Find where the given text appears and provide that cell's center as (X, Y) coordinate. 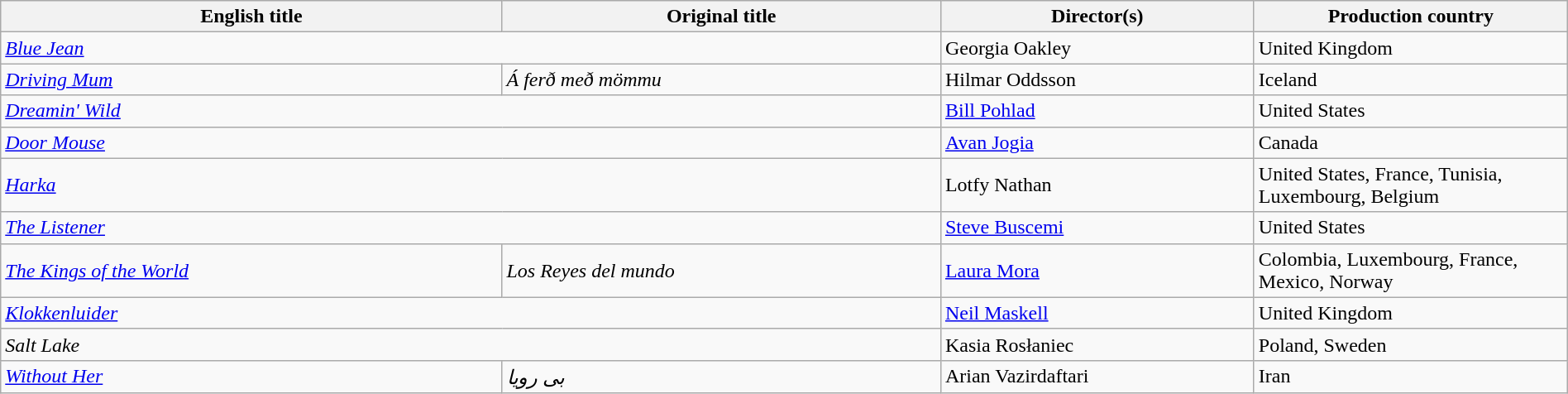
Salt Lake (471, 344)
Georgia Oakley (1097, 48)
Iran (1411, 377)
United States, France, Tunisia, Luxembourg, Belgium (1411, 185)
Dreamin' Wild (471, 111)
Steve Buscemi (1097, 228)
Lotfy Nathan (1097, 185)
Harka (471, 185)
Iceland (1411, 79)
Canada (1411, 142)
Driving Mum (251, 79)
The Kings of the World (251, 270)
Poland, Sweden (1411, 344)
بی رویا (721, 377)
Avan Jogia (1097, 142)
Blue Jean (471, 48)
Laura Mora (1097, 270)
Director(s) (1097, 17)
Hilmar Oddsson (1097, 79)
Door Mouse (471, 142)
Colombia, Luxembourg, France, Mexico, Norway (1411, 270)
Original title (721, 17)
Arian Vazirdaftari (1097, 377)
Kasia Rosłaniec (1097, 344)
Klokkenluider (471, 313)
Bill Pohlad (1097, 111)
Á ferð með mömmu (721, 79)
Production country (1411, 17)
The Listener (471, 228)
Neil Maskell (1097, 313)
Without Her (251, 377)
Los Reyes del mundo (721, 270)
English title (251, 17)
